Return [x, y] of the center of cell containing provided text 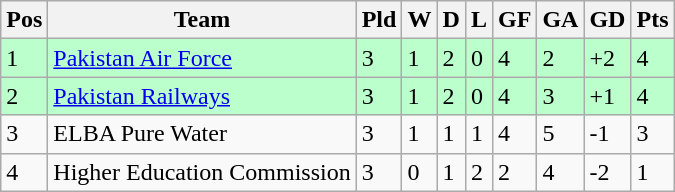
Pos [24, 20]
GA [560, 20]
Pts [652, 20]
W [420, 20]
+1 [608, 96]
ELBA Pure Water [202, 134]
L [478, 20]
Team [202, 20]
-1 [608, 134]
Higher Education Commission [202, 172]
-2 [608, 172]
Pakistan Railways [202, 96]
GF [514, 20]
5 [560, 134]
+2 [608, 58]
Pld [379, 20]
D [451, 20]
Pakistan Air Force [202, 58]
GD [608, 20]
